Return [x, y] of the center of cell containing provided text 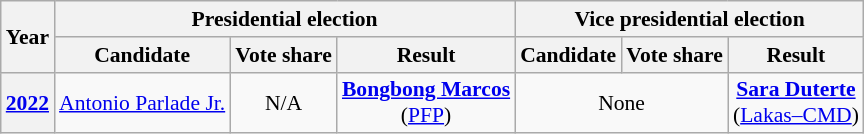
Sara Duterte(Lakas–CMD) [796, 102]
Antonio Parlade Jr. [142, 102]
Presidential election [284, 19]
2022 [28, 102]
Vice presidential election [690, 19]
Bongbong Marcos(PFP) [426, 102]
N/A [284, 102]
Year [28, 36]
None [622, 102]
